Find where the given text appears and provide that cell's center as (X, Y) coordinate. 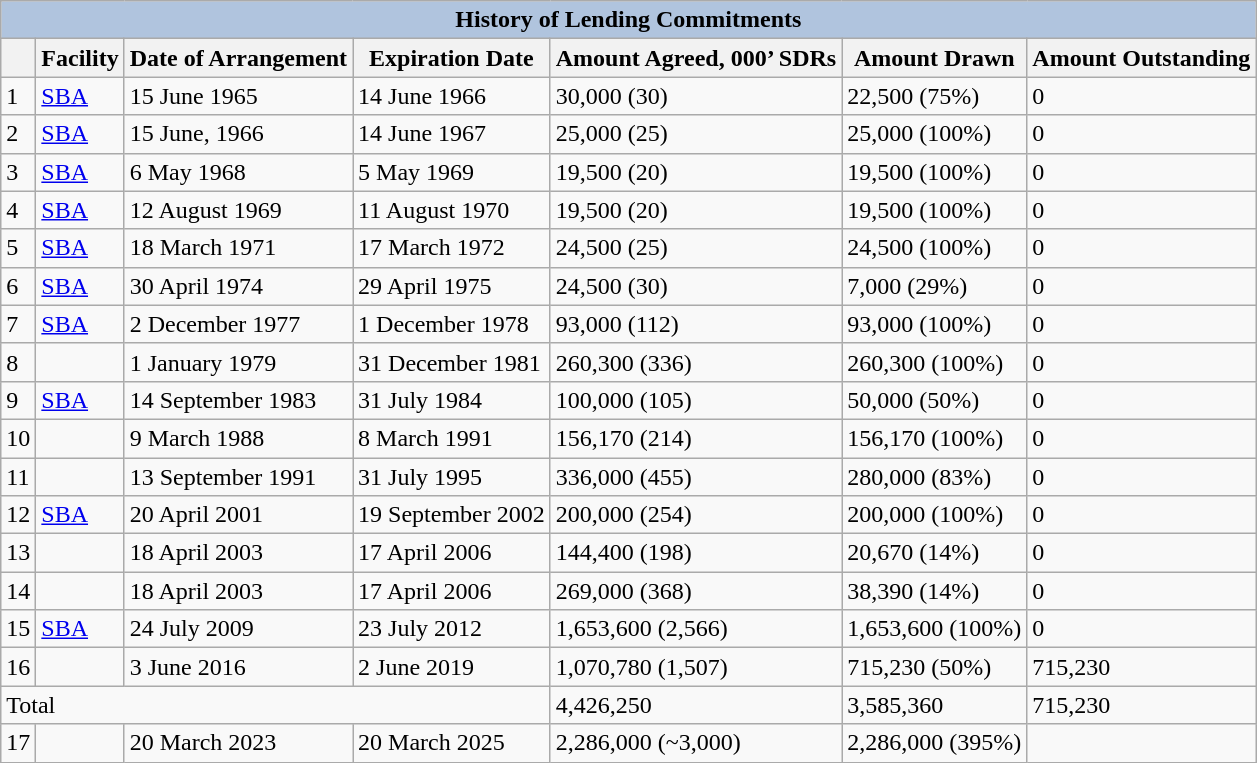
1 (18, 96)
Total (276, 705)
2,286,000 (395%) (934, 743)
200,000 (100%) (934, 515)
11 (18, 477)
24,500 (30) (696, 286)
2 June 2019 (452, 667)
7,000 (29%) (934, 286)
14 September 1983 (238, 400)
12 August 1969 (238, 210)
20 March 2023 (238, 743)
11 August 1970 (452, 210)
15 (18, 629)
156,170 (100%) (934, 438)
24,500 (100%) (934, 248)
16 (18, 667)
14 (18, 591)
20,670 (14%) (934, 553)
8 (18, 362)
Expiration Date (452, 58)
23 July 2012 (452, 629)
260,300 (336) (696, 362)
715,230 (50%) (934, 667)
100,000 (105) (696, 400)
8 March 1991 (452, 438)
25,000 (100%) (934, 134)
Date of Arrangement (238, 58)
3,585,360 (934, 705)
Amount Agreed, 000’ SDRs (696, 58)
17 (18, 743)
Amount Outstanding (1142, 58)
2 December 1977 (238, 324)
9 (18, 400)
1,070,780 (1,507) (696, 667)
Amount Drawn (934, 58)
6 (18, 286)
25,000 (25) (696, 134)
17 March 1972 (452, 248)
19 September 2002 (452, 515)
22,500 (75%) (934, 96)
20 March 2025 (452, 743)
1,653,600 (2,566) (696, 629)
93,000 (100%) (934, 324)
50,000 (50%) (934, 400)
269,000 (368) (696, 591)
30,000 (30) (696, 96)
38,390 (14%) (934, 591)
93,000 (112) (696, 324)
31 July 1995 (452, 477)
5 May 1969 (452, 172)
7 (18, 324)
24,500 (25) (696, 248)
15 June, 1966 (238, 134)
1 January 1979 (238, 362)
20 April 2001 (238, 515)
4,426,250 (696, 705)
History of Lending Commitments (628, 20)
9 March 1988 (238, 438)
3 (18, 172)
29 April 1975 (452, 286)
260,300 (100%) (934, 362)
2 (18, 134)
336,000 (455) (696, 477)
3 June 2016 (238, 667)
1,653,600 (100%) (934, 629)
15 June 1965 (238, 96)
1 December 1978 (452, 324)
13 September 1991 (238, 477)
18 March 1971 (238, 248)
12 (18, 515)
2,286,000 (~3,000) (696, 743)
144,400 (198) (696, 553)
14 June 1966 (452, 96)
4 (18, 210)
30 April 1974 (238, 286)
156,170 (214) (696, 438)
200,000 (254) (696, 515)
10 (18, 438)
6 May 1968 (238, 172)
280,000 (83%) (934, 477)
14 June 1967 (452, 134)
31 December 1981 (452, 362)
24 July 2009 (238, 629)
13 (18, 553)
Facility (80, 58)
5 (18, 248)
31 July 1984 (452, 400)
